Find where the given text appears and provide that cell's center as (X, Y) coordinate. 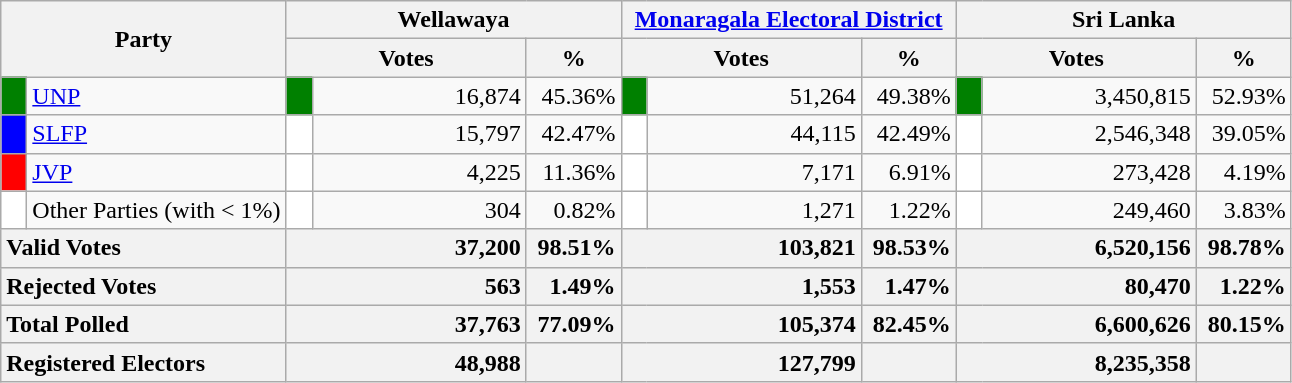
44,115 (754, 134)
1,553 (741, 286)
4,225 (419, 172)
16,874 (419, 96)
80,470 (1076, 286)
249,460 (1089, 210)
105,374 (741, 324)
304 (419, 210)
37,763 (406, 324)
1.49% (574, 286)
51,264 (754, 96)
39.05% (1244, 134)
48,988 (406, 362)
37,200 (406, 248)
6,520,156 (1076, 248)
8,235,358 (1076, 362)
11.36% (574, 172)
6,600,626 (1076, 324)
Monaragala Electoral District (788, 20)
Party (144, 39)
42.47% (574, 134)
Sri Lanka (1124, 20)
4.19% (1244, 172)
563 (406, 286)
77.09% (574, 324)
Total Polled (144, 324)
7,171 (754, 172)
UNP (156, 96)
15,797 (419, 134)
Other Parties (with < 1%) (156, 210)
42.49% (908, 134)
49.38% (908, 96)
98.51% (574, 248)
98.53% (908, 248)
3,450,815 (1089, 96)
1.47% (908, 286)
45.36% (574, 96)
273,428 (1089, 172)
Wellawaya (454, 20)
JVP (156, 172)
Valid Votes (144, 248)
52.93% (1244, 96)
SLFP (156, 134)
80.15% (1244, 324)
Registered Electors (144, 362)
0.82% (574, 210)
Rejected Votes (144, 286)
98.78% (1244, 248)
1,271 (754, 210)
6.91% (908, 172)
82.45% (908, 324)
3.83% (1244, 210)
127,799 (741, 362)
2,546,348 (1089, 134)
103,821 (741, 248)
